Return (x, y) of the center of cell containing provided text 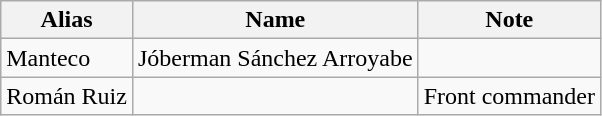
Román Ruiz (67, 96)
Name (275, 20)
Manteco (67, 58)
Front commander (509, 96)
Alias (67, 20)
Jóberman Sánchez Arroyabe (275, 58)
Note (509, 20)
